Locate the cell with the specified text and output its (x, y) center coordinate. 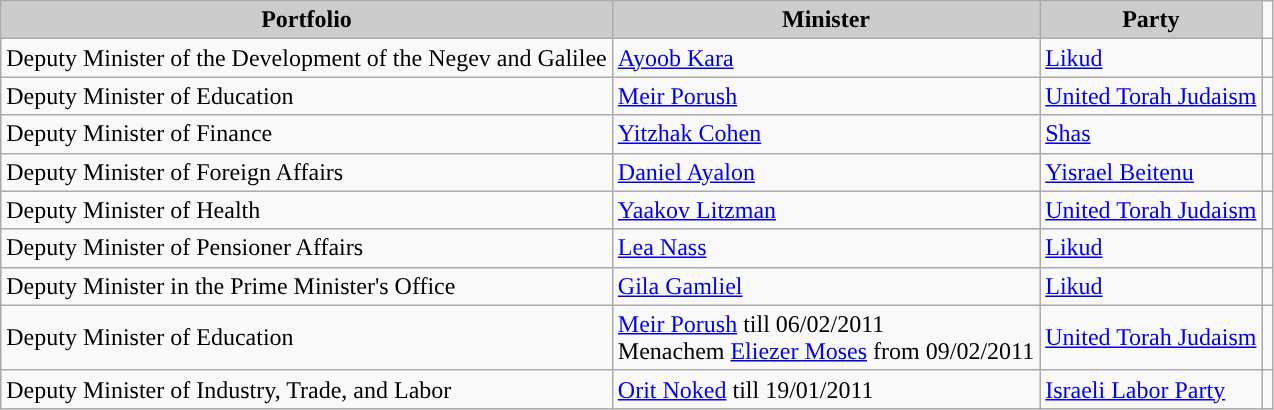
Deputy Minister of Foreign Affairs (307, 172)
Israeli Labor Party (1151, 389)
Yitzhak Cohen (826, 134)
Ayoob Kara (826, 58)
Deputy Minister of Health (307, 210)
Deputy Minister of Industry, Trade, and Labor (307, 389)
Deputy Minister of the Development of the Negev and Galilee (307, 58)
Party (1151, 20)
Yaakov Litzman (826, 210)
Meir Porush (826, 96)
Daniel Ayalon (826, 172)
Orit Noked till 19/01/2011 (826, 389)
Shas (1151, 134)
Lea Nass (826, 248)
Deputy Minister of Pensioner Affairs (307, 248)
Yisrael Beitenu (1151, 172)
Deputy Minister in the Prime Minister's Office (307, 286)
Portfolio (307, 20)
Gila Gamliel (826, 286)
Meir Porush till 06/02/2011Menachem Eliezer Moses from 09/02/2011 (826, 338)
Minister (826, 20)
Deputy Minister of Finance (307, 134)
